Output the [x, y] coordinate of the center of the cell containing the given text.  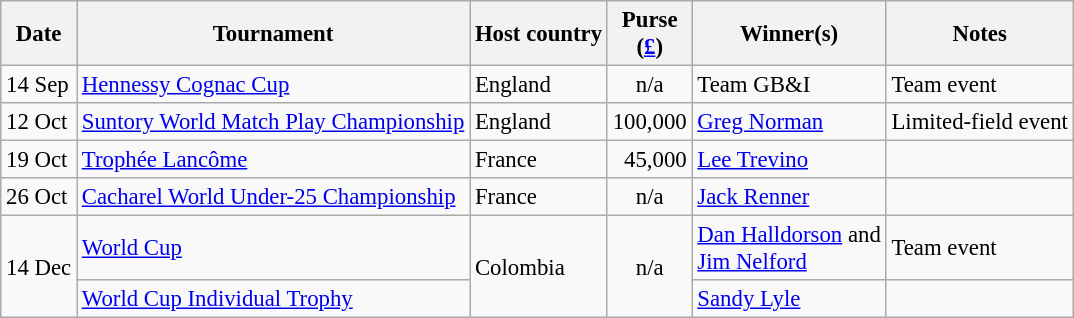
19 Oct [39, 160]
Host country [539, 34]
Sandy Lyle [789, 299]
26 Oct [39, 197]
Lee Trevino [789, 160]
14 Dec [39, 267]
World Cup [272, 248]
Trophée Lancôme [272, 160]
Purse(£) [650, 34]
Winner(s) [789, 34]
Colombia [539, 267]
Jack Renner [789, 197]
Cacharel World Under-25 Championship [272, 197]
Greg Norman [789, 122]
Dan Halldorson and Jim Nelford [789, 248]
Suntory World Match Play Championship [272, 122]
14 Sep [39, 85]
Limited-field event [980, 122]
Date [39, 34]
12 Oct [39, 122]
Tournament [272, 34]
Hennessy Cognac Cup [272, 85]
World Cup Individual Trophy [272, 299]
Notes [980, 34]
Team GB&I [789, 85]
45,000 [650, 160]
100,000 [650, 122]
